Return (X, Y) of the center of cell containing provided text 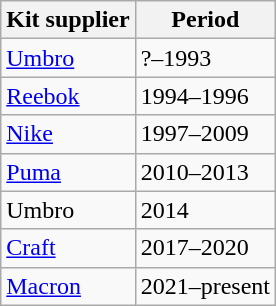
Reebok (68, 96)
Puma (68, 172)
Kit supplier (68, 20)
?–1993 (205, 58)
1997–2009 (205, 134)
2021–present (205, 286)
2014 (205, 210)
Period (205, 20)
Nike (68, 134)
Macron (68, 286)
Craft (68, 248)
1994–1996 (205, 96)
2017–2020 (205, 248)
2010–2013 (205, 172)
